Scan for the cell matching the given text and deliver its [X, Y] coordinate at center. 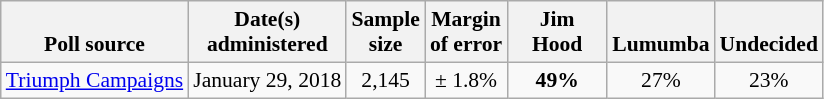
2,145 [385, 80]
Samplesize [385, 32]
27% [660, 80]
± 1.8% [466, 80]
JimHood [557, 32]
49% [557, 80]
Lumumba [660, 32]
January 29, 2018 [267, 80]
23% [769, 80]
Poll source [94, 32]
Undecided [769, 32]
Triumph Campaigns [94, 80]
Date(s)administered [267, 32]
Marginof error [466, 32]
